Find where the given text appears and provide that cell's center as (x, y) coordinate. 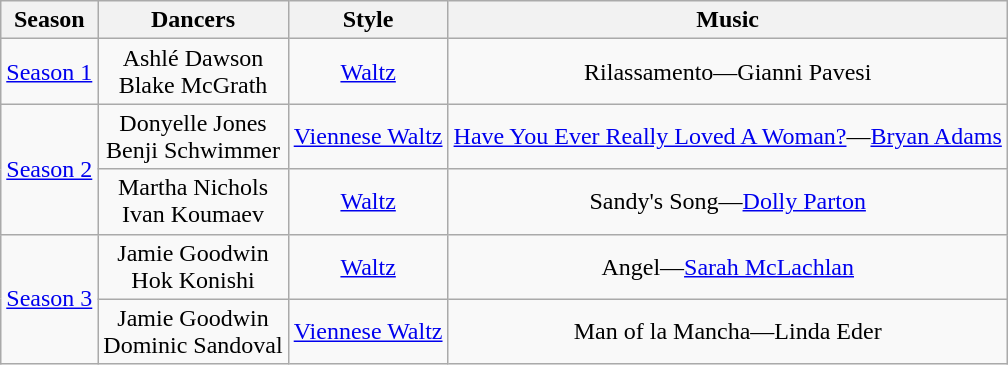
Style (368, 20)
Jamie GoodwinDominic Sandoval (193, 332)
Season 2 (50, 169)
Martha NicholsIvan Koumaev (193, 202)
Ashlé DawsonBlake McGrath (193, 72)
Music (728, 20)
Sandy's Song—Dolly Parton (728, 202)
Rilassamento—Gianni Pavesi (728, 72)
Jamie GoodwinHok Konishi (193, 266)
Angel—Sarah McLachlan (728, 266)
Man of la Mancha—Linda Eder (728, 332)
Dancers (193, 20)
Season (50, 20)
Have You Ever Really Loved A Woman?—Bryan Adams (728, 136)
Season 1 (50, 72)
Donyelle JonesBenji Schwimmer (193, 136)
Season 3 (50, 299)
